Determine the [x, y] coordinate at the center of the cell enclosing the given text.  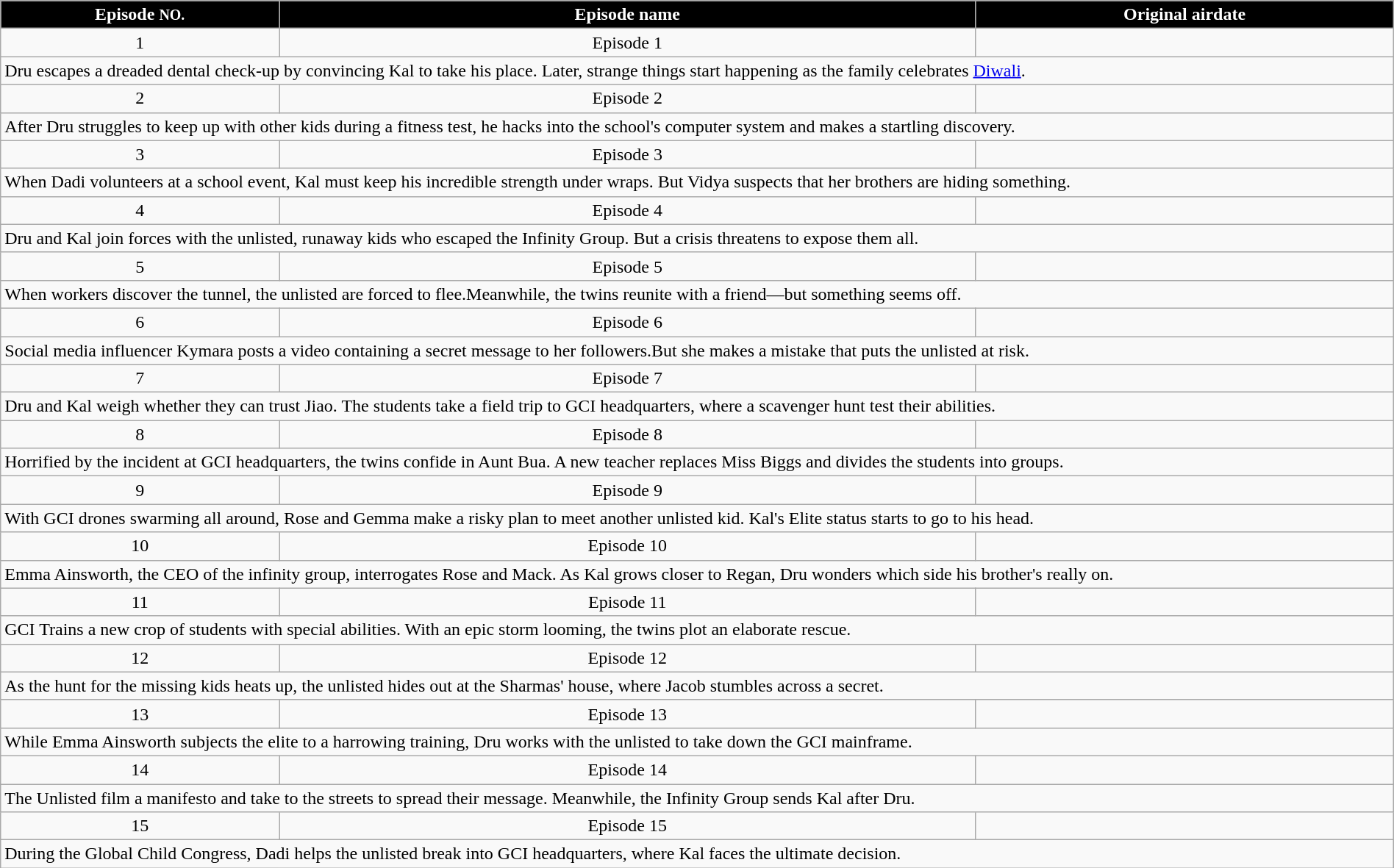
Episode 4 [628, 210]
After Dru struggles to keep up with other kids during a fitness test, he hacks into the school's computer system and makes a startling discovery. [697, 126]
12 [140, 658]
4 [140, 210]
14 [140, 770]
9 [140, 490]
Episode 1 [628, 43]
When Dadi volunteers at a school event, Kal must keep his incredible strength under wraps. But Vidya suspects that her brothers are hiding something. [697, 182]
GCI Trains a new crop of students with special abilities. With an epic storm looming, the twins plot an elaborate rescue. [697, 630]
8 [140, 434]
Original airdate [1184, 15]
Dru and Kal weigh whether they can trust Jiao. The students take a field trip to GCI headquarters, where a scavenger hunt test their abilities. [697, 406]
10 [140, 546]
Dru and Kal join forces with the unlisted, runaway kids who escaped the Infinity Group. But a crisis threatens to expose them all. [697, 238]
Episode name [628, 15]
During the Global Child Congress, Dadi helps the unlisted break into GCI headquarters, where Kal faces the ultimate decision. [697, 854]
2 [140, 98]
Social media influencer Kymara posts a video containing a secret message to her followers.But she makes a mistake that puts the unlisted at risk. [697, 351]
Episode 3 [628, 154]
Episode 2 [628, 98]
Episode 10 [628, 546]
Episode 7 [628, 379]
Episode 8 [628, 434]
As the hunt for the missing kids heats up, the unlisted hides out at the Sharmas' house, where Jacob stumbles across a secret. [697, 686]
Episode NO. [140, 15]
The Unlisted film a manifesto and take to the streets to spread their message. Meanwhile, the Infinity Group sends Kal after Dru. [697, 797]
13 [140, 714]
Dru escapes a dreaded dental check-up by convincing Kal to take his place. Later, strange things start happening as the family celebrates Diwali. [697, 71]
Horrified by the incident at GCI headquarters, the twins confide in Aunt Bua. A new teacher replaces Miss Biggs and divides the students into groups. [697, 462]
Episode 12 [628, 658]
15 [140, 826]
Episode 14 [628, 770]
Episode 15 [628, 826]
When workers discover the tunnel, the unlisted are forced to flee.Meanwhile, the twins reunite with a friend—but something seems off. [697, 294]
While Emma Ainsworth subjects the elite to a harrowing training, Dru works with the unlisted to take down the GCI mainframe. [697, 742]
3 [140, 154]
Episode 11 [628, 602]
Episode 13 [628, 714]
Episode 9 [628, 490]
7 [140, 379]
Episode 5 [628, 266]
Episode 6 [628, 322]
1 [140, 43]
5 [140, 266]
6 [140, 322]
11 [140, 602]
With GCI drones swarming all around, Rose and Gemma make a risky plan to meet another unlisted kid. Kal's Elite status starts to go to his head. [697, 518]
